Return (X, Y) of the center of cell containing provided text 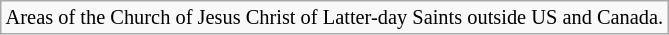
Areas of the Church of Jesus Christ of Latter-day Saints outside US and Canada. (334, 18)
